Pinpoint the cell where the given text exists, returning its [x, y] midpoint coordinate. 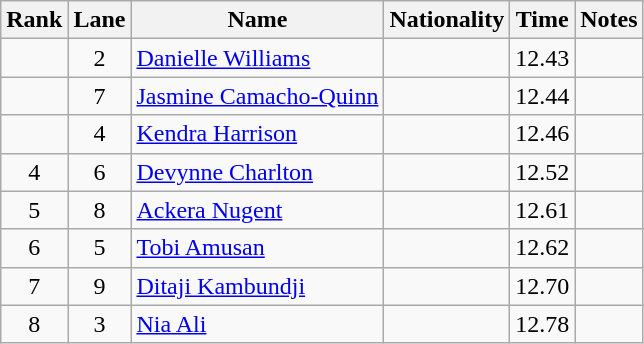
12.52 [542, 172]
Nationality [447, 20]
Notes [609, 20]
Lane [100, 20]
Ackera Nugent [258, 210]
12.78 [542, 324]
9 [100, 286]
Time [542, 20]
12.62 [542, 248]
12.61 [542, 210]
Kendra Harrison [258, 134]
Rank [34, 20]
12.43 [542, 58]
Devynne Charlton [258, 172]
12.44 [542, 96]
Tobi Amusan [258, 248]
3 [100, 324]
Danielle Williams [258, 58]
Ditaji Kambundji [258, 286]
12.46 [542, 134]
2 [100, 58]
Name [258, 20]
12.70 [542, 286]
Jasmine Camacho-Quinn [258, 96]
Nia Ali [258, 324]
